Provide the [x, y] coordinate of the cell's center where the given text is located.  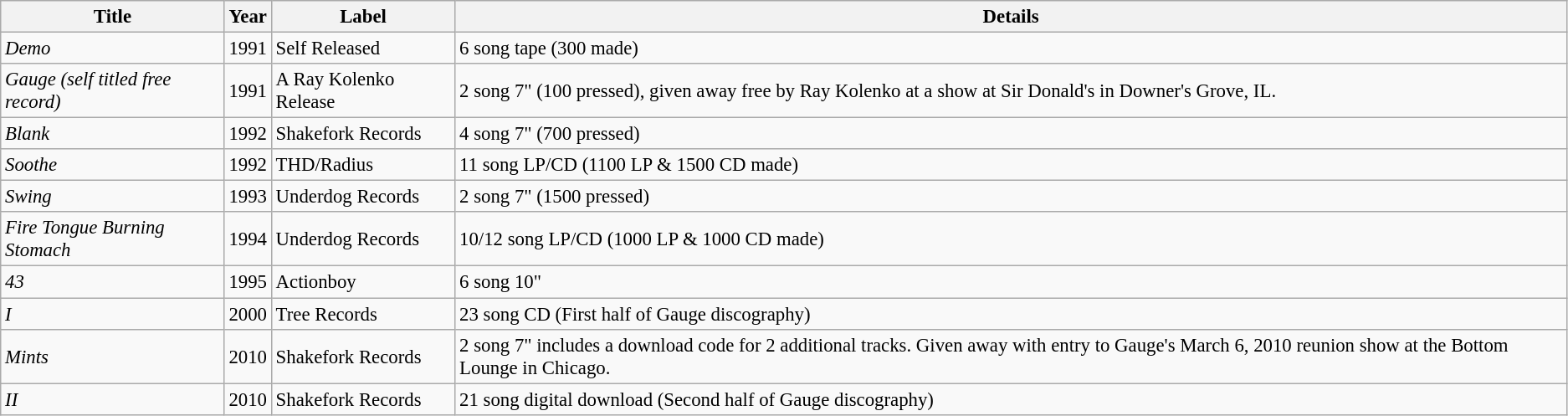
Swing [112, 197]
Tree Records [363, 314]
Label [363, 17]
Mints [112, 357]
23 song CD (First half of Gauge discography) [1011, 314]
THD/Radius [363, 165]
Fire Tongue Burning Stomach [112, 239]
Title [112, 17]
10/12 song LP/CD (1000 LP & 1000 CD made) [1011, 239]
2 song 7" (1500 pressed) [1011, 197]
1995 [248, 282]
11 song LP/CD (1100 LP & 1500 CD made) [1011, 165]
1994 [248, 239]
6 song tape (300 made) [1011, 49]
Year [248, 17]
Actionboy [363, 282]
Demo [112, 49]
4 song 7" (700 pressed) [1011, 134]
1993 [248, 197]
Soothe [112, 165]
2 song 7" (100 pressed), given away free by Ray Kolenko at a show at Sir Donald's in Downer's Grove, IL. [1011, 90]
2000 [248, 314]
21 song digital download (Second half of Gauge discography) [1011, 399]
I [112, 314]
II [112, 399]
Details [1011, 17]
Gauge (self titled free record) [112, 90]
6 song 10" [1011, 282]
Blank [112, 134]
43 [112, 282]
A Ray Kolenko Release [363, 90]
Self Released [363, 49]
